Determine the [X, Y] coordinate at the center of the cell enclosing the given text.  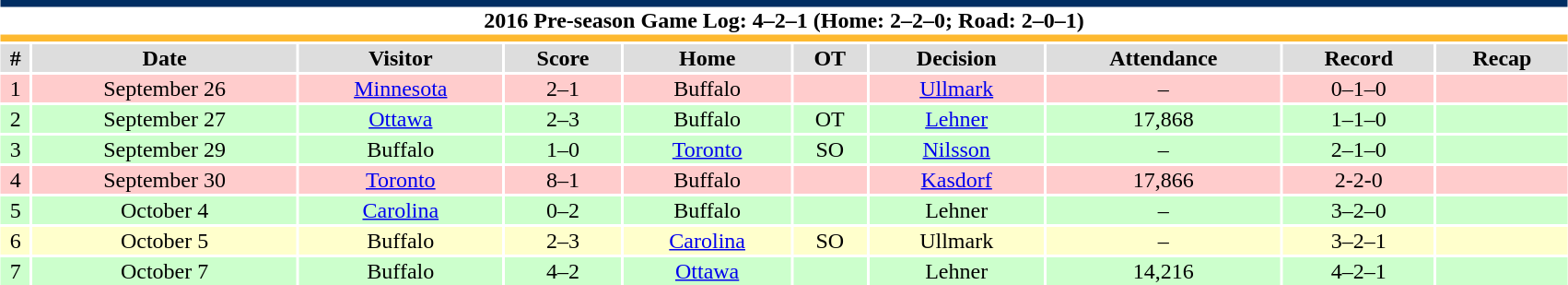
4–2–1 [1359, 271]
Score [563, 58]
# [16, 58]
Recap [1503, 58]
September 26 [164, 89]
1 [16, 89]
Minnesota [401, 89]
17,866 [1164, 180]
Nilsson [956, 149]
2-2-0 [1359, 180]
3–2–1 [1359, 241]
Decision [956, 58]
October 7 [164, 271]
September 27 [164, 119]
6 [16, 241]
September 29 [164, 149]
Date [164, 58]
Record [1359, 58]
4–2 [563, 271]
2–1 [563, 89]
14,216 [1164, 271]
October 5 [164, 241]
2 [16, 119]
17,868 [1164, 119]
8–1 [563, 180]
4 [16, 180]
Attendance [1164, 58]
Visitor [401, 58]
Home [708, 58]
Kasdorf [956, 180]
October 4 [164, 210]
3 [16, 149]
2016 Pre-season Game Log: 4–2–1 (Home: 2–2–0; Road: 2–0–1) [784, 20]
1–1–0 [1359, 119]
2–1–0 [1359, 149]
5 [16, 210]
7 [16, 271]
1–0 [563, 149]
0–2 [563, 210]
3–2–0 [1359, 210]
0–1–0 [1359, 89]
September 30 [164, 180]
